Return [x, y] of the center of cell containing provided text 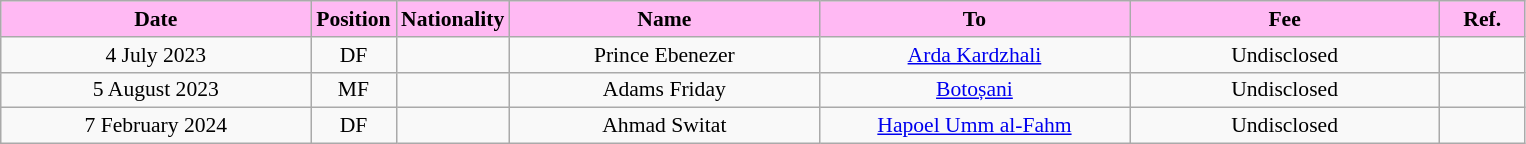
Arda Kardzhali [974, 55]
Fee [1285, 19]
Ahmad Switat [664, 126]
Nationality [452, 19]
Ref. [1482, 19]
Hapoel Umm al-Fahm [974, 126]
MF [354, 90]
Adams Friday [664, 90]
Botoșani [974, 90]
5 August 2023 [156, 90]
To [974, 19]
4 July 2023 [156, 55]
Name [664, 19]
Position [354, 19]
Date [156, 19]
Prince Ebenezer [664, 55]
7 February 2024 [156, 126]
